For the text-containing cell, return its midpoint in (X, Y) coordinate format. 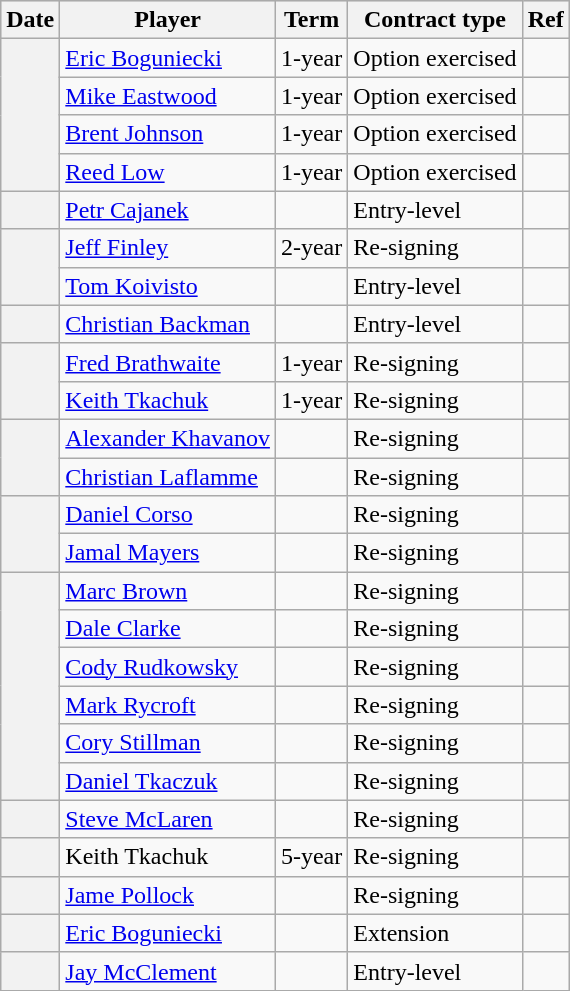
Christian Backman (168, 324)
Cody Rudkowsky (168, 667)
Date (30, 20)
Mark Rycroft (168, 705)
Jay McClement (168, 971)
Ref (546, 20)
Term (311, 20)
Player (168, 20)
Steve McLaren (168, 819)
Jeff Finley (168, 248)
Jamal Mayers (168, 553)
Daniel Tkaczuk (168, 781)
Mike Eastwood (168, 96)
Brent Johnson (168, 134)
Tom Koivisto (168, 286)
2-year (311, 248)
Christian Laflamme (168, 477)
5-year (311, 857)
Fred Brathwaite (168, 362)
Jame Pollock (168, 895)
Dale Clarke (168, 629)
Daniel Corso (168, 515)
Alexander Khavanov (168, 438)
Petr Cajanek (168, 210)
Extension (435, 933)
Reed Low (168, 172)
Marc Brown (168, 591)
Contract type (435, 20)
Cory Stillman (168, 743)
